For the text-containing cell, return its midpoint in [x, y] coordinate format. 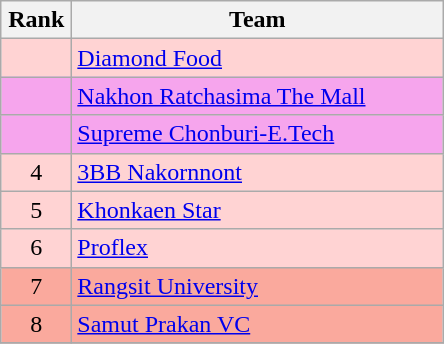
5 [36, 210]
Team [258, 20]
8 [36, 324]
Nakhon Ratchasima The Mall [258, 96]
Khonkaen Star [258, 210]
Supreme Chonburi-E.Tech [258, 134]
4 [36, 172]
Samut Prakan VC [258, 324]
6 [36, 248]
Rank [36, 20]
Rangsit University [258, 286]
Diamond Food [258, 58]
3BB Nakornnont [258, 172]
Proflex [258, 248]
7 [36, 286]
